Provide the [X, Y] coordinate of the cell's center where the given text is located.  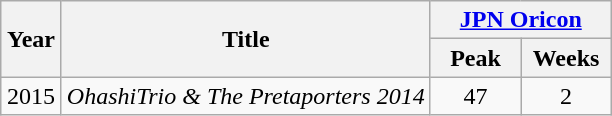
47 [476, 96]
JPN Oricon [520, 20]
Year [32, 39]
OhashiTrio & The Pretaporters 2014 [246, 96]
2015 [32, 96]
Title [246, 39]
Peak [476, 58]
Weeks [566, 58]
2 [566, 96]
